Detect which cell encompasses the target text, then output its (x, y) center coordinate. 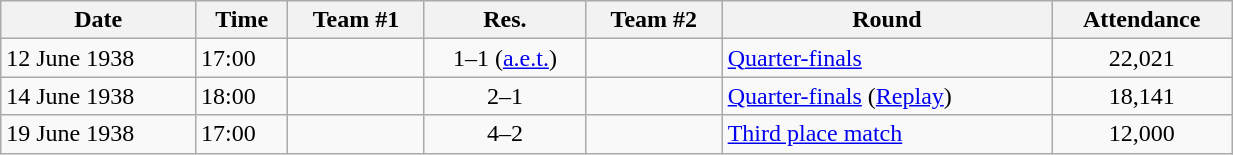
Res. (504, 20)
19 June 1938 (98, 134)
12,000 (1142, 134)
Round (887, 20)
4–2 (504, 134)
Quarter-finals (887, 58)
Team #2 (654, 20)
18:00 (242, 96)
2–1 (504, 96)
Quarter-finals (Replay) (887, 96)
14 June 1938 (98, 96)
22,021 (1142, 58)
18,141 (1142, 96)
12 June 1938 (98, 58)
Attendance (1142, 20)
Date (98, 20)
Team #1 (356, 20)
Time (242, 20)
Third place match (887, 134)
1–1 (a.e.t.) (504, 58)
